Output the [X, Y] coordinate of the center of the cell containing the given text.  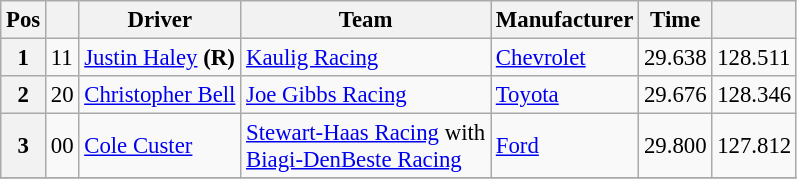
29.676 [676, 95]
29.800 [676, 146]
Team [366, 20]
Driver [160, 20]
20 [62, 95]
Manufacturer [564, 20]
3 [24, 146]
1 [24, 58]
Christopher Bell [160, 95]
Time [676, 20]
Pos [24, 20]
128.346 [754, 95]
11 [62, 58]
Stewart-Haas Racing with Biagi-DenBeste Racing [366, 146]
Toyota [564, 95]
2 [24, 95]
Kaulig Racing [366, 58]
00 [62, 146]
128.511 [754, 58]
Cole Custer [160, 146]
29.638 [676, 58]
Chevrolet [564, 58]
Joe Gibbs Racing [366, 95]
Justin Haley (R) [160, 58]
Ford [564, 146]
127.812 [754, 146]
